Find where the given text appears and provide that cell's center as [x, y] coordinate. 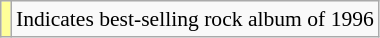
Indicates best-selling rock album of 1996 [195, 19]
